Provide the [x, y] coordinate of the cell's center where the given text is located.  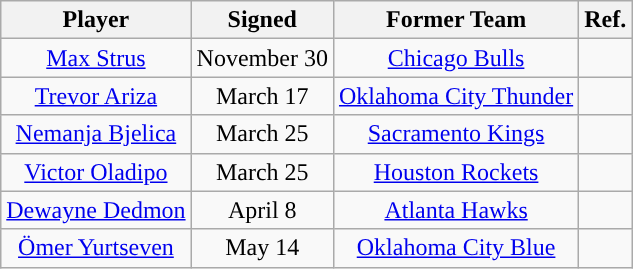
Former Team [456, 20]
Sacramento Kings [456, 134]
Nemanja Bjelica [96, 134]
Max Strus [96, 58]
Ӧmer Yurtseven [96, 248]
Houston Rockets [456, 172]
March 17 [262, 96]
November 30 [262, 58]
May 14 [262, 248]
Victor Oladipo [96, 172]
Trevor Ariza [96, 96]
Dewayne Dedmon [96, 210]
Oklahoma City Blue [456, 248]
Oklahoma City Thunder [456, 96]
Chicago Bulls [456, 58]
Player [96, 20]
Ref. [606, 20]
April 8 [262, 210]
Atlanta Hawks [456, 210]
Signed [262, 20]
